Return the (x, y) coordinate for the center point of the cell that contains the specified text.  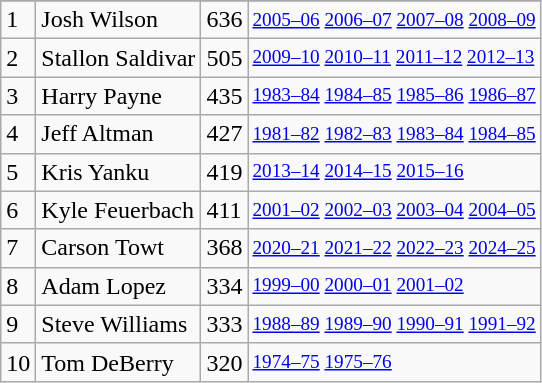
4 (18, 134)
Tom DeBerry (118, 362)
Harry Payne (118, 96)
427 (224, 134)
1981–82 1982–83 1983–84 1984–85 (394, 134)
333 (224, 324)
Stallon Saldivar (118, 58)
Kyle Feuerbach (118, 210)
1999–00 2000–01 2001–02 (394, 286)
368 (224, 248)
2013–14 2014–15 2015–16 (394, 172)
1974–75 1975–76 (394, 362)
334 (224, 286)
1 (18, 20)
8 (18, 286)
Josh Wilson (118, 20)
1988–89 1989–90 1990–91 1991–92 (394, 324)
7 (18, 248)
505 (224, 58)
Jeff Altman (118, 134)
10 (18, 362)
320 (224, 362)
2009–10 2010–11 2011–12 2012–13 (394, 58)
Adam Lopez (118, 286)
6 (18, 210)
411 (224, 210)
Carson Towt (118, 248)
2005–06 2006–07 2007–08 2008–09 (394, 20)
1983–84 1984–85 1985–86 1986–87 (394, 96)
2020–21 2021–22 2022–23 2024–25 (394, 248)
3 (18, 96)
435 (224, 96)
419 (224, 172)
636 (224, 20)
Kris Yanku (118, 172)
9 (18, 324)
2001–02 2002–03 2003–04 2004–05 (394, 210)
2 (18, 58)
5 (18, 172)
Steve Williams (118, 324)
